Detect which cell encompasses the target text, then output its (X, Y) center coordinate. 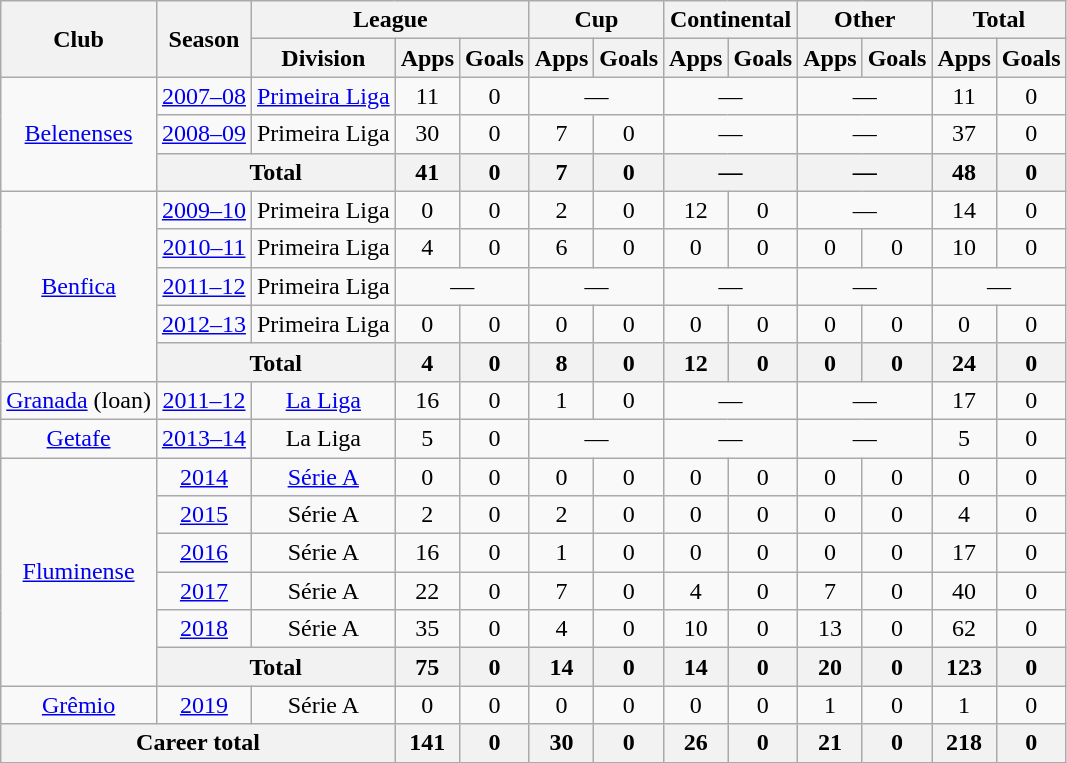
Belenenses (79, 134)
2012–13 (204, 324)
2016 (204, 553)
21 (830, 743)
35 (427, 629)
2019 (204, 705)
Cup (596, 20)
Benfica (79, 286)
League (390, 20)
13 (830, 629)
Season (204, 39)
40 (964, 591)
26 (696, 743)
62 (964, 629)
2010–11 (204, 248)
Grêmio (79, 705)
37 (964, 134)
Club (79, 39)
24 (964, 362)
141 (427, 743)
6 (561, 248)
Fluminense (79, 572)
2009–10 (204, 210)
Getafe (79, 438)
2007–08 (204, 96)
22 (427, 591)
8 (561, 362)
218 (964, 743)
Career total (198, 743)
123 (964, 667)
2008–09 (204, 134)
Continental (731, 20)
2018 (204, 629)
2013–14 (204, 438)
2015 (204, 515)
75 (427, 667)
Granada (loan) (79, 400)
Division (323, 58)
2017 (204, 591)
48 (964, 172)
41 (427, 172)
Other (865, 20)
2014 (204, 477)
20 (830, 667)
